Return the (X, Y) coordinate for the center point of the cell that contains the specified text.  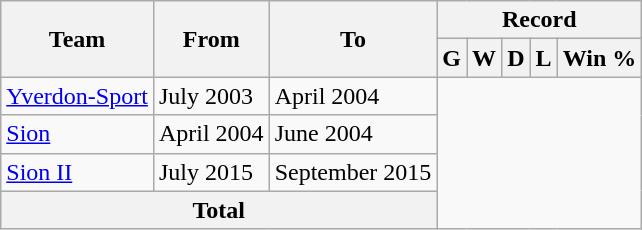
Team (78, 39)
Record (540, 20)
July 2015 (211, 172)
Total (219, 210)
Win % (600, 58)
G (452, 58)
D (516, 58)
Sion II (78, 172)
L (544, 58)
June 2004 (353, 134)
September 2015 (353, 172)
Yverdon-Sport (78, 96)
Sion (78, 134)
July 2003 (211, 96)
From (211, 39)
W (484, 58)
To (353, 39)
